Identify which cell holds the provided text, then report its [X, Y] central coordinate. 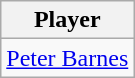
Peter Barnes [68, 58]
Player [68, 20]
